Output the [x, y] coordinate of the center of the cell containing the given text.  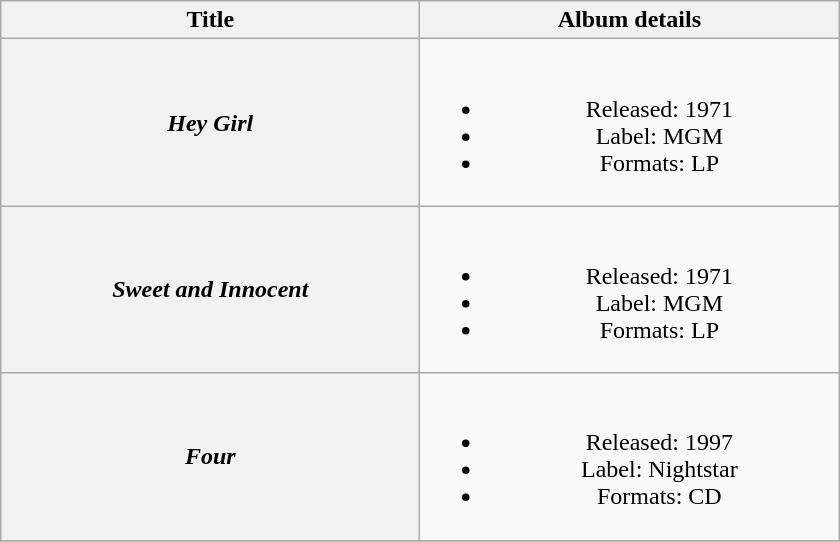
Title [210, 20]
Four [210, 456]
Hey Girl [210, 122]
Released: 1997Label: NightstarFormats: CD [630, 456]
Album details [630, 20]
Sweet and Innocent [210, 290]
